Extract the (X, Y) coordinate from the center of the cell holding the provided text.  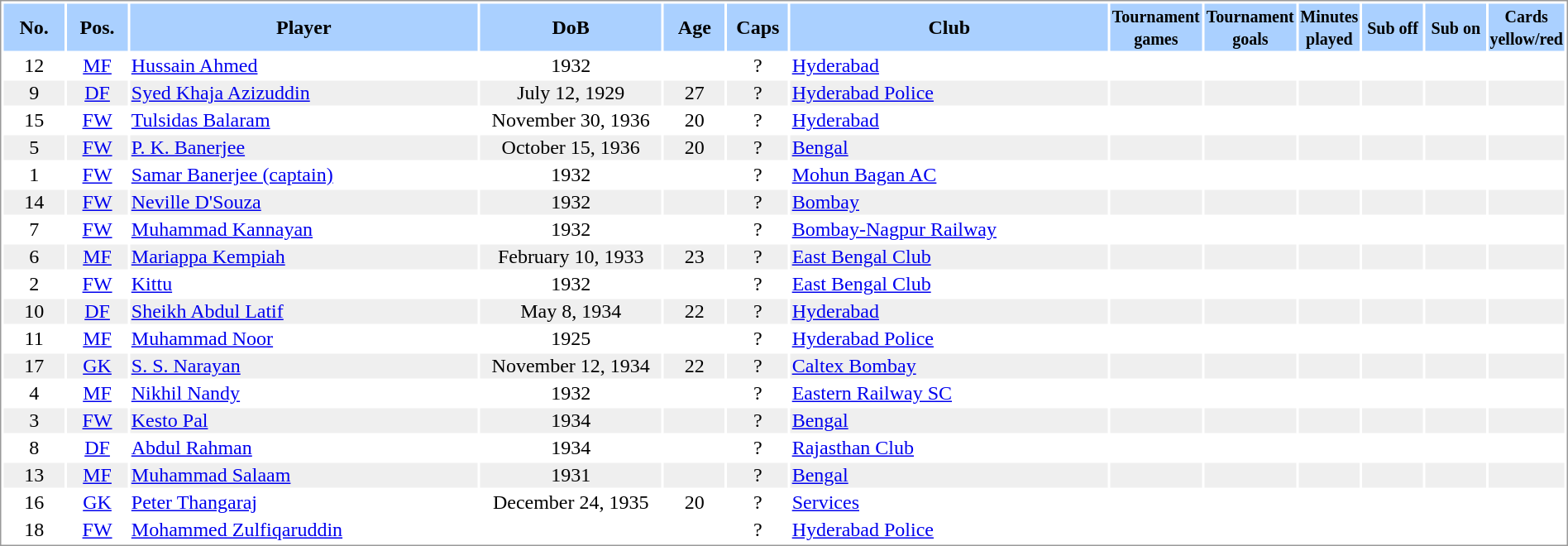
7 (33, 229)
9 (33, 93)
Nikhil Nandy (304, 393)
Sub off (1393, 26)
DoB (571, 26)
Caltex Bombay (949, 366)
12 (33, 65)
Sheikh Abdul Latif (304, 312)
Rajasthan Club (949, 448)
Tulsidas Balaram (304, 120)
Bombay-Nagpur Railway (949, 229)
Bombay (949, 203)
Mariappa Kempiah (304, 257)
Pos. (98, 26)
6 (33, 257)
1 (33, 175)
November 30, 1936 (571, 120)
18 (33, 530)
8 (33, 448)
Sub on (1456, 26)
13 (33, 476)
Kittu (304, 284)
15 (33, 120)
4 (33, 393)
Mohammed Zulfiqaruddin (304, 530)
10 (33, 312)
1931 (571, 476)
Tournamentgames (1156, 26)
Neville D'Souza (304, 203)
May 8, 1934 (571, 312)
1925 (571, 338)
Syed Khaja Azizuddin (304, 93)
11 (33, 338)
Hussain Ahmed (304, 65)
December 24, 1935 (571, 502)
16 (33, 502)
P. K. Banerjee (304, 148)
3 (33, 421)
Player (304, 26)
February 10, 1933 (571, 257)
17 (33, 366)
Muhammad Kannayan (304, 229)
2 (33, 284)
Samar Banerjee (captain) (304, 175)
Muhammad Noor (304, 338)
Mohun Bagan AC (949, 175)
Club (949, 26)
Minutesplayed (1329, 26)
Services (949, 502)
5 (33, 148)
July 12, 1929 (571, 93)
Peter Thangaraj (304, 502)
S. S. Narayan (304, 366)
Eastern Railway SC (949, 393)
Cardsyellow/red (1527, 26)
Kesto Pal (304, 421)
Muhammad Salaam (304, 476)
Tournamentgoals (1250, 26)
October 15, 1936 (571, 148)
November 12, 1934 (571, 366)
23 (695, 257)
Abdul Rahman (304, 448)
No. (33, 26)
27 (695, 93)
Age (695, 26)
14 (33, 203)
Caps (758, 26)
